Locate the cell with the specified text and output its (x, y) center coordinate. 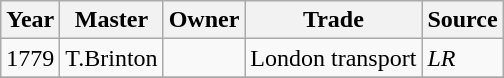
Master (112, 20)
London transport (334, 58)
Trade (334, 20)
1779 (30, 58)
LR (462, 58)
Year (30, 20)
T.Brinton (112, 58)
Source (462, 20)
Owner (204, 20)
